Pinpoint the cell where the given text exists, returning its [X, Y] midpoint coordinate. 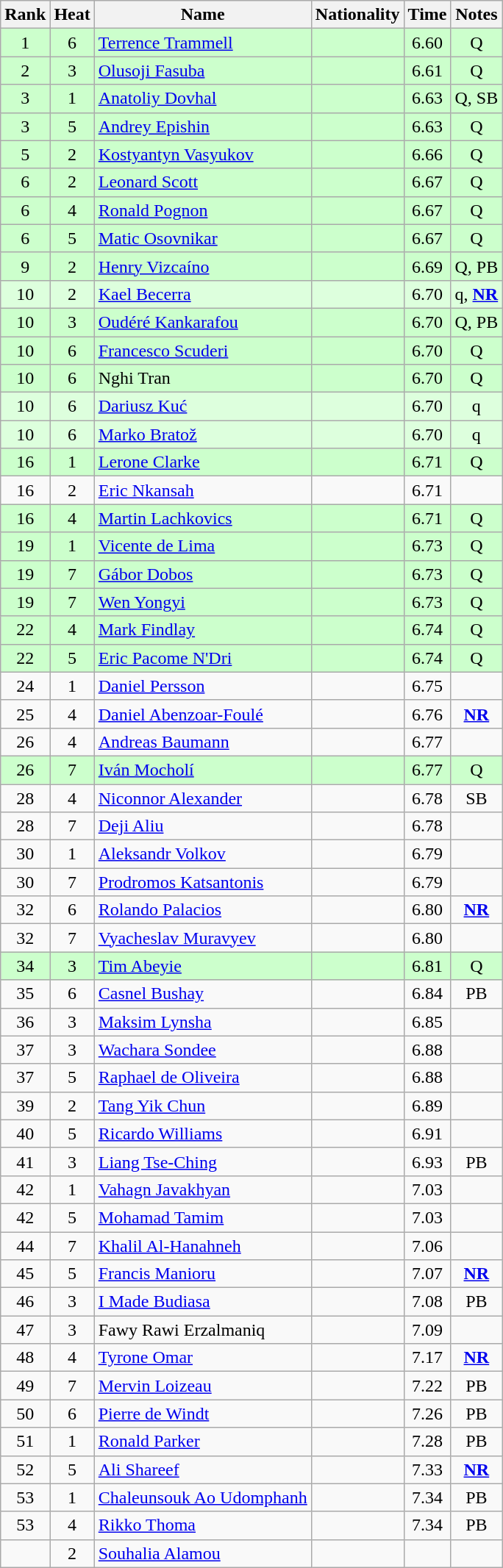
Nghi Tran [203, 379]
39 [25, 1106]
Gábor Dobos [203, 574]
Andreas Baumann [203, 742]
I Made Budiasa [203, 1302]
6.69 [427, 266]
Nationality [357, 15]
Matic Osovnikar [203, 238]
6.84 [427, 994]
6.61 [427, 71]
Marko Bratož [203, 434]
Ali Shareef [203, 1469]
Deji Aliu [203, 826]
Pierre de Windt [203, 1414]
6.76 [427, 714]
50 [25, 1414]
45 [25, 1274]
Casnel Bushay [203, 994]
Terrence Trammell [203, 43]
Francis Manioru [203, 1274]
6.91 [427, 1134]
Wen Yongyi [203, 602]
Tang Yik Chun [203, 1106]
Vicente de Lima [203, 546]
7.09 [427, 1330]
Daniel Abenzoar-Foulé [203, 714]
7.26 [427, 1414]
Rolando Palacios [203, 910]
Heat [72, 15]
Anatoliy Dovhal [203, 99]
Souhalia Alamou [203, 1553]
Maksim Lynsha [203, 1022]
Mark Findlay [203, 630]
6.66 [427, 154]
7.07 [427, 1274]
6.85 [427, 1022]
Daniel Persson [203, 686]
Ronald Pognon [203, 210]
Kostyantyn Vasyukov [203, 154]
Dariusz Kuć [203, 407]
Ronald Parker [203, 1442]
Rank [25, 15]
46 [25, 1302]
Time [427, 15]
7.17 [427, 1358]
9 [25, 266]
Kael Becerra [203, 294]
Aleksandr Volkov [203, 854]
Raphael de Oliveira [203, 1078]
48 [25, 1358]
7.28 [427, 1442]
7.06 [427, 1246]
7.33 [427, 1469]
40 [25, 1134]
Ricardo Williams [203, 1134]
Iván Mocholí [203, 770]
25 [25, 714]
Chaleunsouk Ao Udomphanh [203, 1497]
Eric Pacome N'Dri [203, 658]
52 [25, 1469]
6.89 [427, 1106]
Liang Tse-Ching [203, 1161]
6.60 [427, 43]
24 [25, 686]
Fawy Rawi Erzalmaniq [203, 1330]
36 [25, 1022]
Wachara Sondee [203, 1050]
Vahagn Javakhyan [203, 1189]
q, NR [477, 294]
Lerone Clarke [203, 462]
7.08 [427, 1302]
SB [477, 798]
Olusoji Fasuba [203, 71]
6.81 [427, 966]
Mervin Loizeau [203, 1386]
7.22 [427, 1386]
44 [25, 1246]
6.93 [427, 1161]
Francesco Scuderi [203, 351]
Andrey Epishin [203, 126]
Mohamad Tamim [203, 1217]
Name [203, 15]
51 [25, 1442]
6.75 [427, 686]
Q, SB [477, 99]
Prodromos Katsantonis [203, 882]
35 [25, 994]
49 [25, 1386]
34 [25, 966]
Henry Vizcaíno [203, 266]
Khalil Al-Hanahneh [203, 1246]
Oudéré Kankarafou [203, 322]
Rikko Thoma [203, 1525]
Vyacheslav Muravyev [203, 938]
Leonard Scott [203, 182]
Notes [477, 15]
Tim Abeyie [203, 966]
47 [25, 1330]
41 [25, 1161]
Martin Lachkovics [203, 518]
Eric Nkansah [203, 490]
Niconnor Alexander [203, 798]
Tyrone Omar [203, 1358]
